Locate the cell with the specified text and output its [x, y] center coordinate. 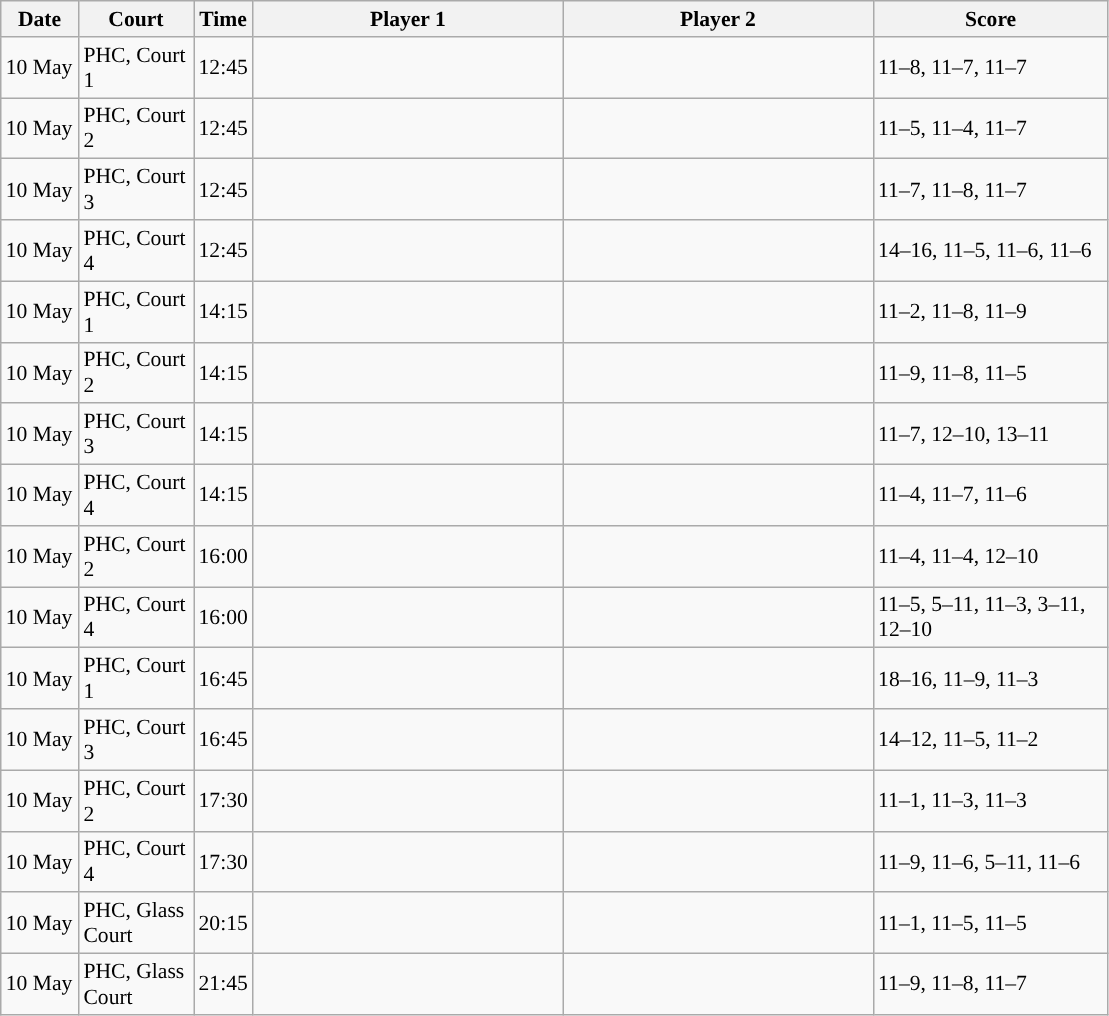
11–1, 11–3, 11–3 [990, 800]
Time [224, 19]
18–16, 11–9, 11–3 [990, 678]
14–16, 11–5, 11–6, 11–6 [990, 250]
11–4, 11–7, 11–6 [990, 496]
20:15 [224, 924]
Player 2 [718, 19]
11–1, 11–5, 11–5 [990, 924]
11–4, 11–4, 12–10 [990, 556]
11–9, 11–8, 11–7 [990, 984]
Court [136, 19]
11–9, 11–6, 5–11, 11–6 [990, 862]
21:45 [224, 984]
Date [40, 19]
11–7, 11–8, 11–7 [990, 190]
11–7, 12–10, 13–11 [990, 434]
11–5, 11–4, 11–7 [990, 128]
11–9, 11–8, 11–5 [990, 372]
Score [990, 19]
11–5, 5–11, 11–3, 3–11, 12–10 [990, 618]
11–2, 11–8, 11–9 [990, 312]
Player 1 [408, 19]
14–12, 11–5, 11–2 [990, 740]
11–8, 11–7, 11–7 [990, 68]
